Pinpoint the cell where the given text exists, returning its (x, y) midpoint coordinate. 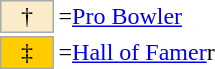
† (27, 16)
‡ (27, 52)
